Scan for the cell matching the given text and deliver its [x, y] coordinate at center. 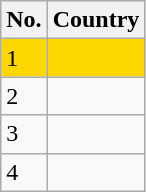
4 [24, 172]
No. [24, 20]
3 [24, 134]
Country [96, 20]
1 [24, 58]
2 [24, 96]
